Extract the [x, y] coordinate from the center of the cell holding the provided text.  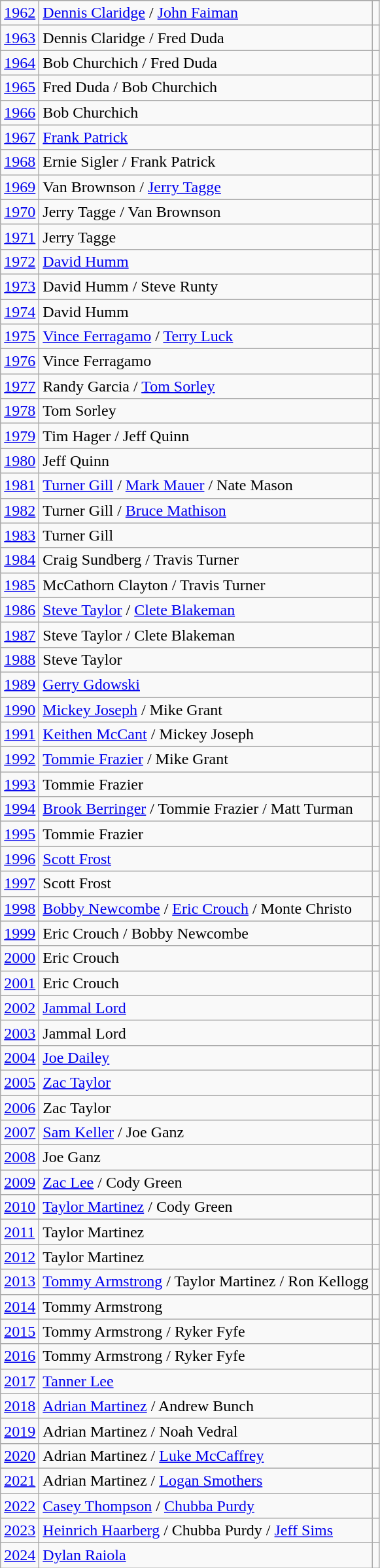
1976 [20, 361]
Tim Hager / Jeff Quinn [205, 436]
Jerry Tagge / Van Brownson [205, 212]
Dennis Claridge / Fred Duda [205, 38]
Fred Duda / Bob Churchich [205, 88]
1985 [20, 585]
Mickey Joseph / Mike Grant [205, 709]
Ernie Sigler / Frank Patrick [205, 162]
Tommie Frazier / Mike Grant [205, 759]
1992 [20, 759]
1986 [20, 610]
McCathorn Clayton / Travis Turner [205, 585]
Bob Churchich / Fred Duda [205, 63]
1979 [20, 436]
Zac Lee / Cody Green [205, 1182]
1978 [20, 411]
Joe Ganz [205, 1158]
Adrian Martinez / Noah Vedral [205, 1431]
2001 [20, 983]
1966 [20, 112]
1998 [20, 909]
Tom Sorley [205, 411]
Jerry Tagge [205, 237]
1967 [20, 137]
2012 [20, 1257]
1974 [20, 312]
1996 [20, 859]
1963 [20, 38]
2014 [20, 1307]
1972 [20, 261]
1989 [20, 684]
Eric Crouch / Bobby Newcombe [205, 933]
2017 [20, 1381]
1973 [20, 286]
2015 [20, 1331]
Joe Dailey [205, 1058]
Adrian Martinez / Andrew Bunch [205, 1406]
2006 [20, 1108]
1999 [20, 933]
2022 [20, 1505]
Sam Keller / Joe Ganz [205, 1133]
Casey Thompson / Chubba Purdy [205, 1505]
2018 [20, 1406]
2002 [20, 1008]
2021 [20, 1480]
Vince Ferragamo [205, 361]
Heinrich Haarberg / Chubba Purdy / Jeff Sims [205, 1531]
1965 [20, 88]
2007 [20, 1133]
Keithen McCant / Mickey Joseph [205, 735]
1984 [20, 560]
2013 [20, 1282]
Steve Taylor [205, 659]
Tommy Armstrong / Taylor Martinez / Ron Kellogg [205, 1282]
Tanner Lee [205, 1381]
2009 [20, 1182]
Turner Gill [205, 535]
2024 [20, 1556]
1997 [20, 884]
Dennis Claridge / John Faiman [205, 13]
1991 [20, 735]
2005 [20, 1082]
Frank Patrick [205, 137]
1988 [20, 659]
Vince Ferragamo / Terry Luck [205, 337]
2000 [20, 958]
Craig Sundberg / Travis Turner [205, 560]
1993 [20, 784]
2016 [20, 1356]
Adrian Martinez / Luke McCaffrey [205, 1456]
Bob Churchich [205, 112]
2008 [20, 1158]
1995 [20, 834]
1975 [20, 337]
Turner Gill / Bruce Mathison [205, 510]
1990 [20, 709]
Dylan Raiola [205, 1556]
1981 [20, 486]
1987 [20, 635]
Brook Berringer / Tommie Frazier / Matt Turman [205, 809]
1971 [20, 237]
2023 [20, 1531]
2020 [20, 1456]
1980 [20, 461]
2011 [20, 1232]
1962 [20, 13]
Tommy Armstrong [205, 1307]
Adrian Martinez / Logan Smothers [205, 1480]
2010 [20, 1207]
1982 [20, 510]
Gerry Gdowski [205, 684]
2019 [20, 1431]
Turner Gill / Mark Mauer / Nate Mason [205, 486]
1969 [20, 187]
Taylor Martinez / Cody Green [205, 1207]
2003 [20, 1033]
1964 [20, 63]
1994 [20, 809]
Randy Garcia / Tom Sorley [205, 386]
David Humm / Steve Runty [205, 286]
1977 [20, 386]
2004 [20, 1058]
1970 [20, 212]
1968 [20, 162]
1983 [20, 535]
Van Brownson / Jerry Tagge [205, 187]
Bobby Newcombe / Eric Crouch / Monte Christo [205, 909]
Jeff Quinn [205, 461]
